Determine the [x, y] coordinate at the center of the cell enclosing the given text.  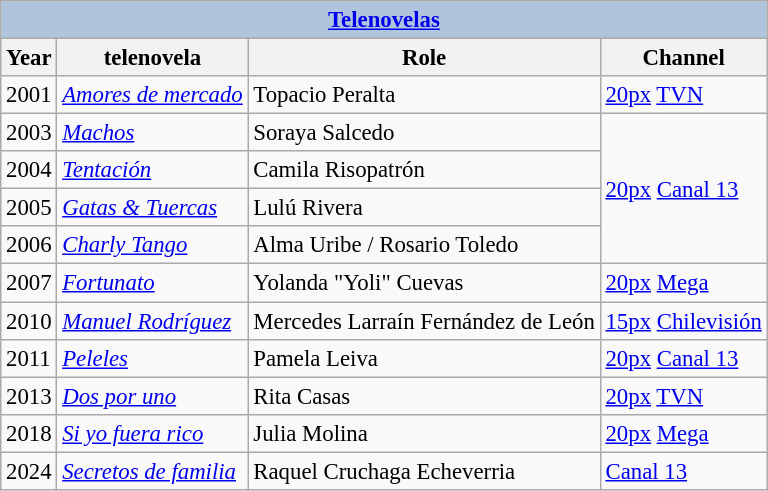
Channel [684, 58]
Charly Tango [152, 245]
Rita Casas [424, 396]
Telenovelas [384, 20]
2006 [29, 245]
2024 [29, 471]
2001 [29, 95]
2003 [29, 133]
Manuel Rodríguez [152, 321]
Fortunato [152, 283]
2007 [29, 283]
Julia Molina [424, 433]
Si yo fuera rico [152, 433]
Raquel Cruchaga Echeverria [424, 471]
Alma Uribe / Rosario Toledo [424, 245]
Pamela Leiva [424, 358]
Soraya Salcedo [424, 133]
Yolanda "Yoli" Cuevas [424, 283]
Role [424, 58]
Gatas & Tuercas [152, 208]
Dos por uno [152, 396]
Lulú Rivera [424, 208]
2018 [29, 433]
Peleles [152, 358]
Machos [152, 133]
Topacio Peralta [424, 95]
Amores de mercado [152, 95]
2013 [29, 396]
Mercedes Larraín Fernández de León [424, 321]
15px Chilevisión [684, 321]
2004 [29, 170]
Tentación [152, 170]
telenovela [152, 58]
Canal 13 [684, 471]
2011 [29, 358]
Camila Risopatrón [424, 170]
2005 [29, 208]
2010 [29, 321]
Secretos de familia [152, 471]
Year [29, 58]
